Scan for the cell matching the given text and deliver its [x, y] coordinate at center. 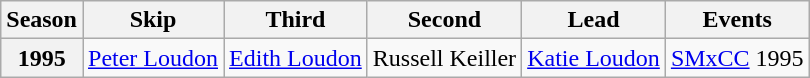
SMxCC 1995 [737, 58]
Skip [152, 20]
Russell Keiller [444, 58]
Lead [594, 20]
Second [444, 20]
Edith Loudon [296, 58]
1995 [42, 58]
Events [737, 20]
Third [296, 20]
Katie Loudon [594, 58]
Season [42, 20]
Peter Loudon [152, 58]
